From the cell containing the given text, extract its center point as (x, y) coordinate. 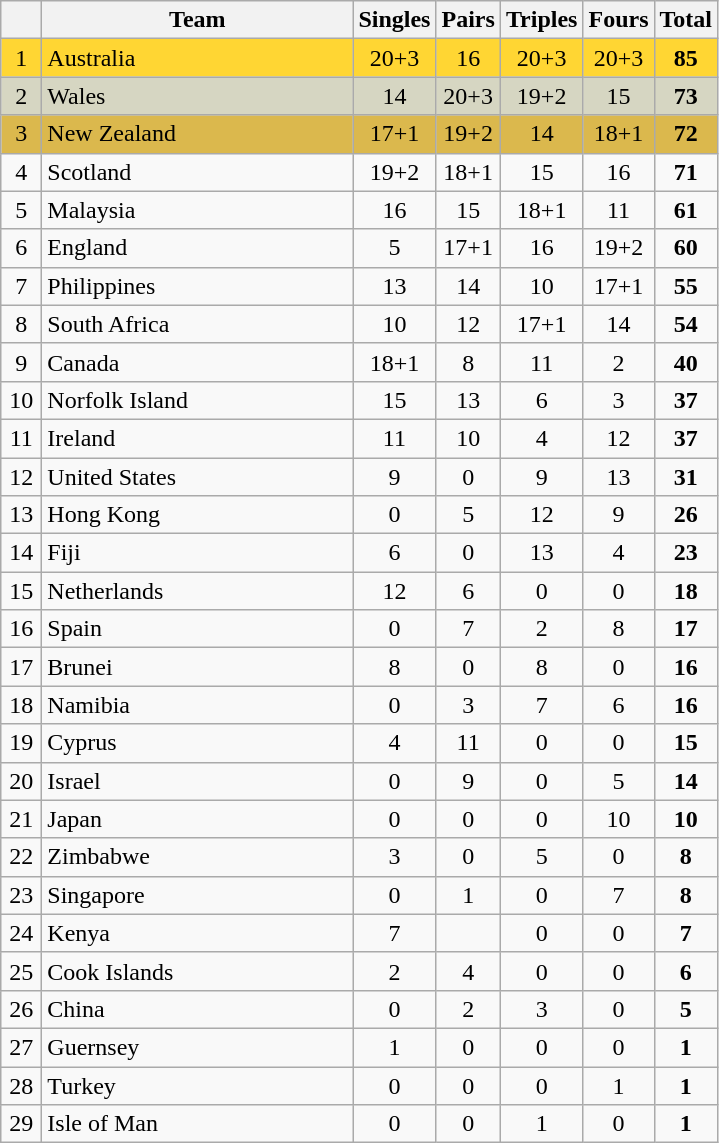
Zimbabwe (198, 857)
Pairs (468, 20)
25 (22, 971)
Canada (198, 362)
Fours (618, 20)
19 (22, 743)
Isle of Man (198, 1124)
40 (686, 362)
Total (686, 20)
Norfolk Island (198, 400)
55 (686, 286)
Cyprus (198, 743)
Singapore (198, 895)
Spain (198, 629)
United States (198, 477)
72 (686, 134)
Ireland (198, 438)
Turkey (198, 1085)
29 (22, 1124)
South Africa (198, 324)
Singles (394, 20)
73 (686, 96)
New Zealand (198, 134)
21 (22, 819)
54 (686, 324)
22 (22, 857)
Israel (198, 781)
Hong Kong (198, 515)
85 (686, 58)
Brunei (198, 667)
Scotland (198, 172)
Australia (198, 58)
England (198, 248)
28 (22, 1085)
China (198, 1009)
24 (22, 933)
20 (22, 781)
31 (686, 477)
Fiji (198, 553)
27 (22, 1047)
Triples (542, 20)
Wales (198, 96)
Namibia (198, 705)
Guernsey (198, 1047)
Philippines (198, 286)
Kenya (198, 933)
Netherlands (198, 591)
Cook Islands (198, 971)
Japan (198, 819)
Malaysia (198, 210)
61 (686, 210)
Team (198, 20)
71 (686, 172)
60 (686, 248)
